Return the [X, Y] coordinate for the center point of the cell that contains the specified text.  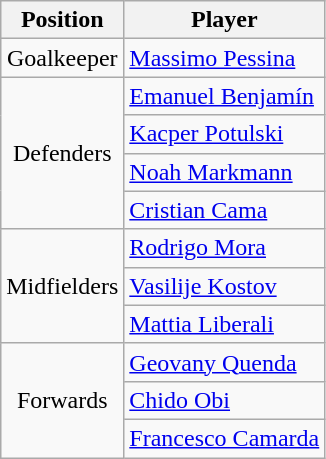
Cristian Cama [224, 210]
Midfielders [62, 286]
Noah Markmann [224, 172]
Player [224, 20]
Francesco Camarda [224, 438]
Goalkeeper [62, 58]
Position [62, 20]
Defenders [62, 153]
Mattia Liberali [224, 324]
Kacper Potulski [224, 134]
Rodrigo Mora [224, 248]
Chido Obi [224, 400]
Forwards [62, 400]
Geovany Quenda [224, 362]
Massimo Pessina [224, 58]
Vasilije Kostov [224, 286]
Emanuel Benjamín [224, 96]
